Return (X, Y) of the center of cell containing provided text 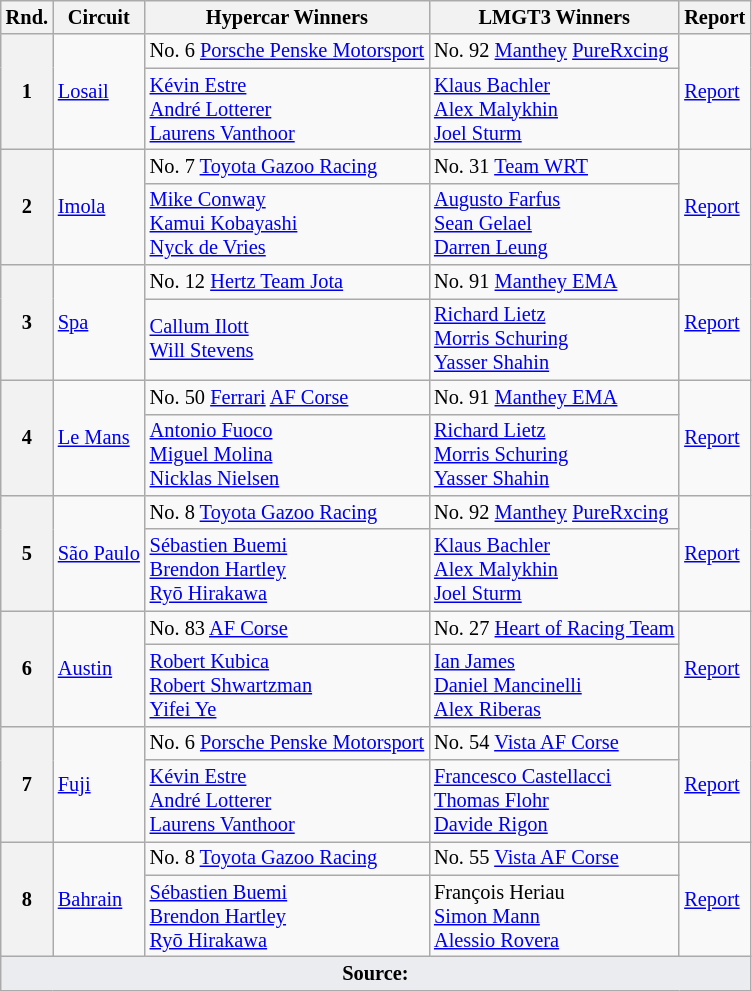
François Heriau Simon Mann Alessio Rovera (554, 916)
Austin (99, 668)
7 (27, 784)
No. 7 Toyota Gazoo Racing (287, 166)
No. 54 Vista AF Corse (554, 743)
4 (27, 438)
5 (27, 552)
Robert Kubica Robert Shwartzman Yifei Ye (287, 685)
2 (27, 206)
1 (27, 92)
Losail (99, 92)
Mike Conway Kamui Kobayashi Nyck de Vries (287, 224)
No. 27 Heart of Racing Team (554, 628)
6 (27, 668)
No. 31 Team WRT (554, 166)
LMGT3 Winners (554, 17)
Callum Ilott Will Stevens (287, 339)
3 (27, 322)
No. 12 Hertz Team Jota (287, 282)
Francesco Castellacci Thomas Flohr Davide Rigon (554, 801)
No. 83 AF Corse (287, 628)
Bahrain (99, 898)
Le Mans (99, 438)
Source: (376, 973)
Rnd. (27, 17)
São Paulo (99, 552)
No. 55 Vista AF Corse (554, 858)
8 (27, 898)
Fuji (99, 784)
Imola (99, 206)
Ian James Daniel Mancinelli Alex Riberas (554, 685)
Antonio Fuoco Miguel Molina Nicklas Nielsen (287, 455)
No. 50 Ferrari AF Corse (287, 397)
Hypercar Winners (287, 17)
Circuit (99, 17)
Spa (99, 322)
Augusto Farfus Sean Gelael Darren Leung (554, 224)
